Extract the [X, Y] coordinate from the center of the cell holding the provided text.  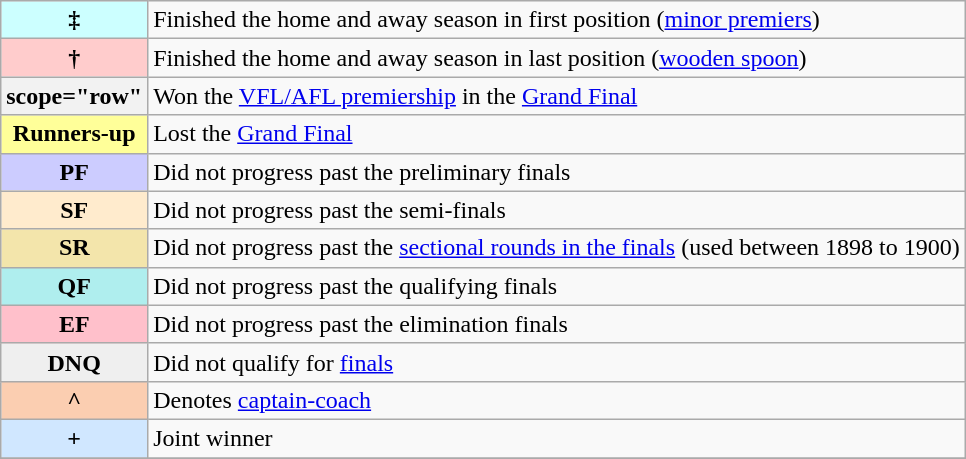
EF [74, 324]
Denotes captain-coach [557, 400]
SR [74, 248]
Joint winner [557, 438]
Won the VFL/AFL premiership in the Grand Final [557, 96]
Runners-up [74, 134]
SF [74, 210]
Finished the home and away season in first position (minor premiers) [557, 20]
Lost the Grand Final [557, 134]
Did not progress past the qualifying finals [557, 286]
Finished the home and away season in last position (wooden spoon) [557, 58]
‡ [74, 20]
QF [74, 286]
Did not progress past the elimination finals [557, 324]
Did not progress past the sectional rounds in the finals (used between 1898 to 1900) [557, 248]
Did not progress past the semi-finals [557, 210]
^ [74, 400]
† [74, 58]
Did not qualify for finals [557, 362]
+ [74, 438]
scope="row" [74, 96]
PF [74, 172]
DNQ [74, 362]
Did not progress past the preliminary finals [557, 172]
